Locate the cell with the specified text and output its [X, Y] center coordinate. 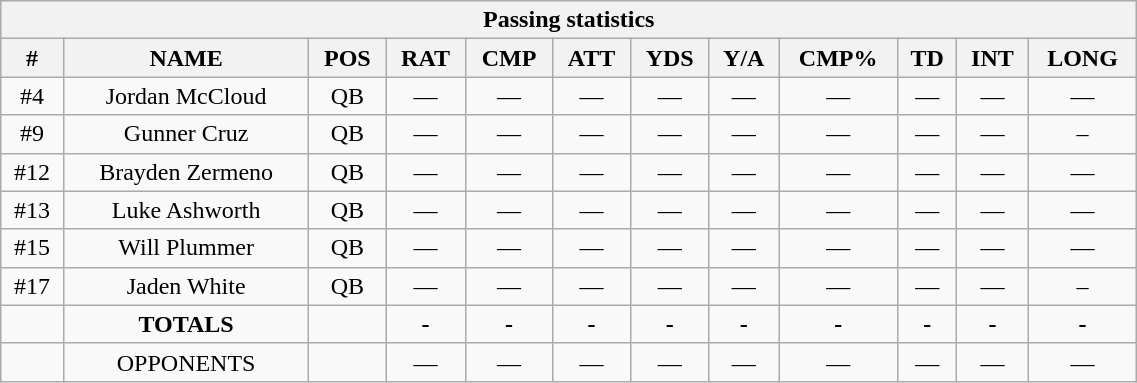
Y/A [744, 58]
#9 [32, 134]
Jordan McCloud [186, 96]
ATT [592, 58]
#12 [32, 172]
TD [928, 58]
CMP [508, 58]
Gunner Cruz [186, 134]
YDS [669, 58]
RAT [426, 58]
TOTALS [186, 324]
Brayden Zermeno [186, 172]
Will Plummer [186, 248]
NAME [186, 58]
#13 [32, 210]
#17 [32, 286]
INT [992, 58]
Passing statistics [569, 20]
LONG [1082, 58]
Jaden White [186, 286]
CMP% [838, 58]
#4 [32, 96]
POS [348, 58]
Luke Ashworth [186, 210]
#15 [32, 248]
# [32, 58]
OPPONENTS [186, 362]
